For the text-containing cell, return its midpoint in (X, Y) coordinate format. 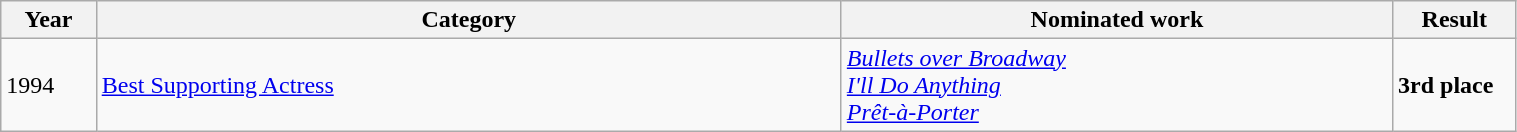
3rd place (1455, 85)
Nominated work (1116, 20)
Category (468, 20)
1994 (48, 85)
Best Supporting Actress (468, 85)
Result (1455, 20)
Year (48, 20)
Bullets over BroadwayI'll Do AnythingPrêt-à-Porter (1116, 85)
